For the text-containing cell, return its midpoint in [x, y] coordinate format. 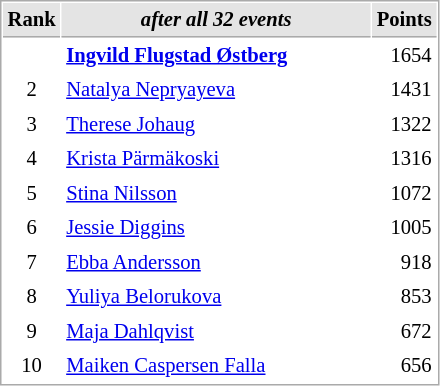
672 [404, 332]
1431 [404, 90]
2 [32, 90]
1072 [404, 194]
8 [32, 296]
6 [32, 228]
7 [32, 262]
9 [32, 332]
656 [404, 366]
Ebba Andersson [216, 262]
853 [404, 296]
Maiken Caspersen Falla [216, 366]
Krista Pärmäkoski [216, 158]
Therese Johaug [216, 124]
1654 [404, 56]
10 [32, 366]
Points [404, 20]
after all 32 events [216, 20]
Maja Dahlqvist [216, 332]
Natalya Nepryayeva [216, 90]
Stina Nilsson [216, 194]
Rank [32, 20]
1322 [404, 124]
5 [32, 194]
1005 [404, 228]
4 [32, 158]
3 [32, 124]
Ingvild Flugstad Østberg [216, 56]
918 [404, 262]
Yuliya Belorukova [216, 296]
Jessie Diggins [216, 228]
1316 [404, 158]
